Scan for the cell matching the given text and deliver its [x, y] coordinate at center. 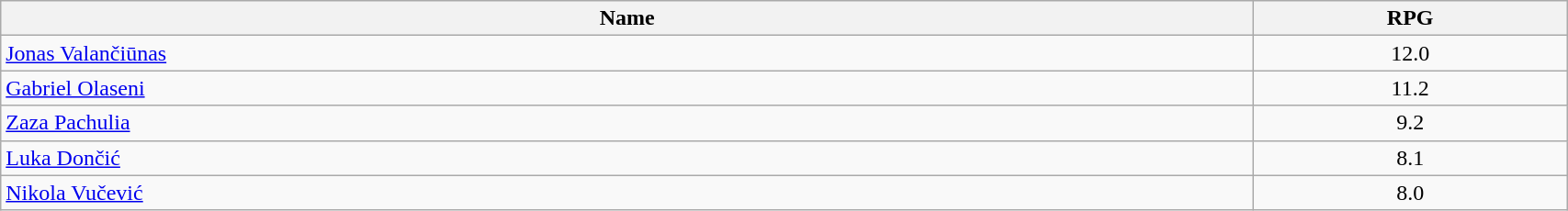
12.0 [1411, 53]
11.2 [1411, 88]
Zaza Pachulia [627, 123]
Jonas Valančiūnas [627, 53]
Luka Dončić [627, 158]
Gabriel Olaseni [627, 88]
Name [627, 18]
8.0 [1411, 193]
Nikola Vučević [627, 193]
RPG [1411, 18]
8.1 [1411, 158]
9.2 [1411, 123]
